Scan for the cell matching the given text and deliver its [X, Y] coordinate at center. 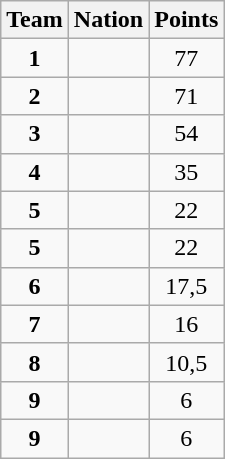
16 [186, 324]
77 [186, 58]
35 [186, 172]
3 [35, 134]
Nation [108, 20]
Team [35, 20]
71 [186, 96]
4 [35, 172]
1 [35, 58]
17,5 [186, 286]
2 [35, 96]
Points [186, 20]
10,5 [186, 362]
54 [186, 134]
7 [35, 324]
8 [35, 362]
